For the text-containing cell, return its midpoint in (X, Y) coordinate format. 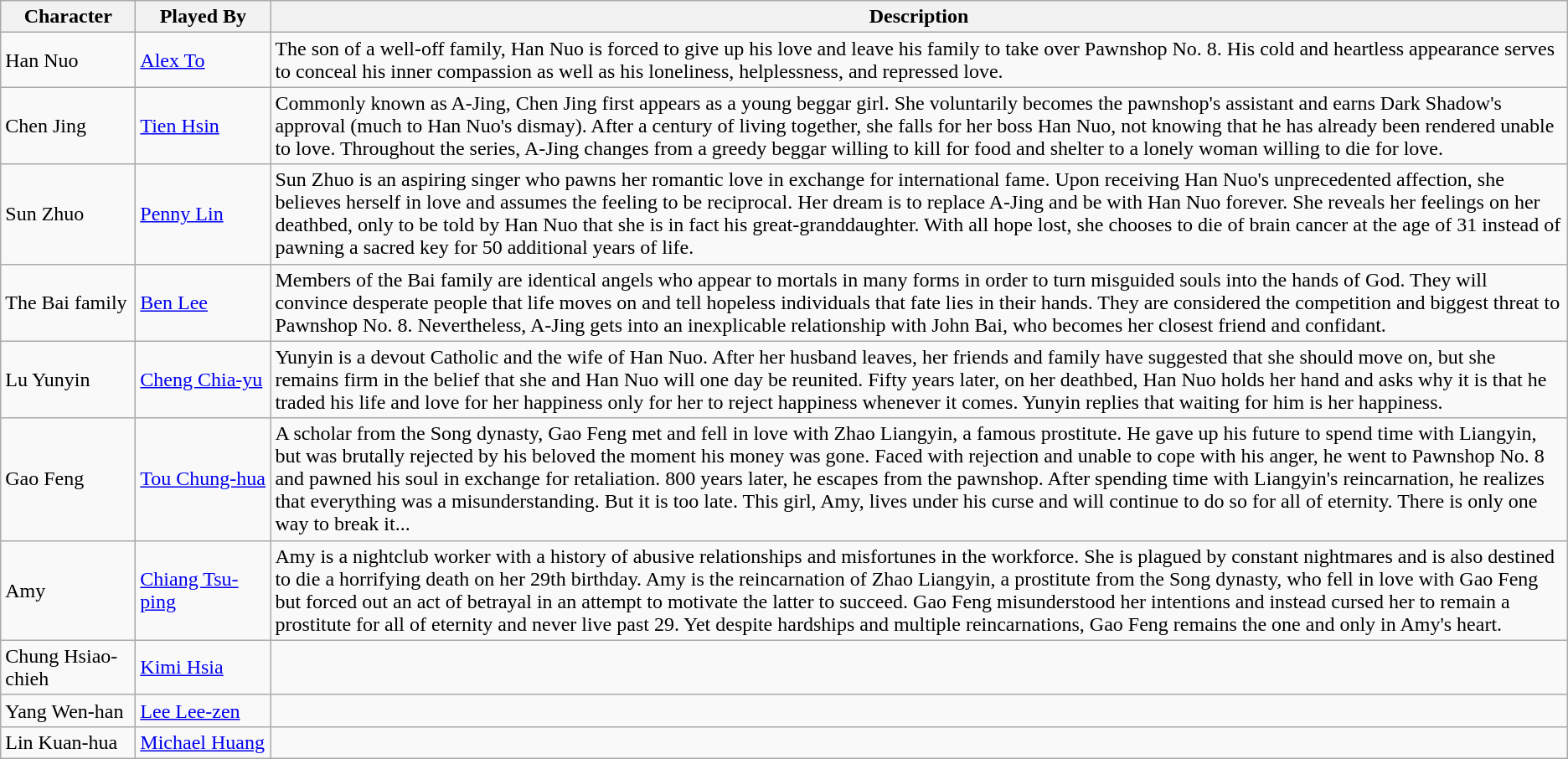
Lu Yunyin (69, 379)
Tien Hsin (203, 126)
Penny Lin (203, 214)
Gao Feng (69, 479)
Lin Kuan-hua (69, 742)
Tou Chung-hua (203, 479)
Description (919, 17)
Amy (69, 590)
Chiang Tsu-ping (203, 590)
Character (69, 17)
Cheng Chia-yu (203, 379)
Ben Lee (203, 302)
Han Nuo (69, 60)
Kimi Hsia (203, 667)
Played By (203, 17)
Chung Hsiao-chieh (69, 667)
The Bai family (69, 302)
Michael Huang (203, 742)
Alex To (203, 60)
Chen Jing (69, 126)
Yang Wen-han (69, 710)
Sun Zhuo (69, 214)
Lee Lee-zen (203, 710)
